Find where the given text appears and provide that cell's center as (X, Y) coordinate. 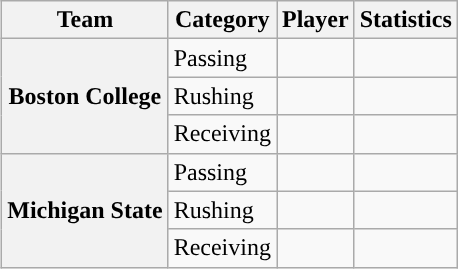
Michigan State (85, 210)
Boston College (85, 96)
Statistics (406, 20)
Player (315, 20)
Category (222, 20)
Team (85, 20)
